Capture the cell that displays the provided text and extract its [X, Y] central coordinate. 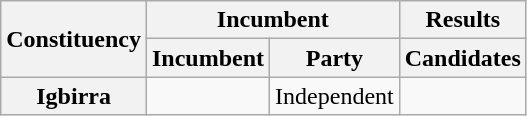
Party [335, 58]
Results [462, 20]
Independent [335, 96]
Constituency [74, 39]
Candidates [462, 58]
Igbirra [74, 96]
